Determine the (X, Y) coordinate at the center of the cell enclosing the given text.  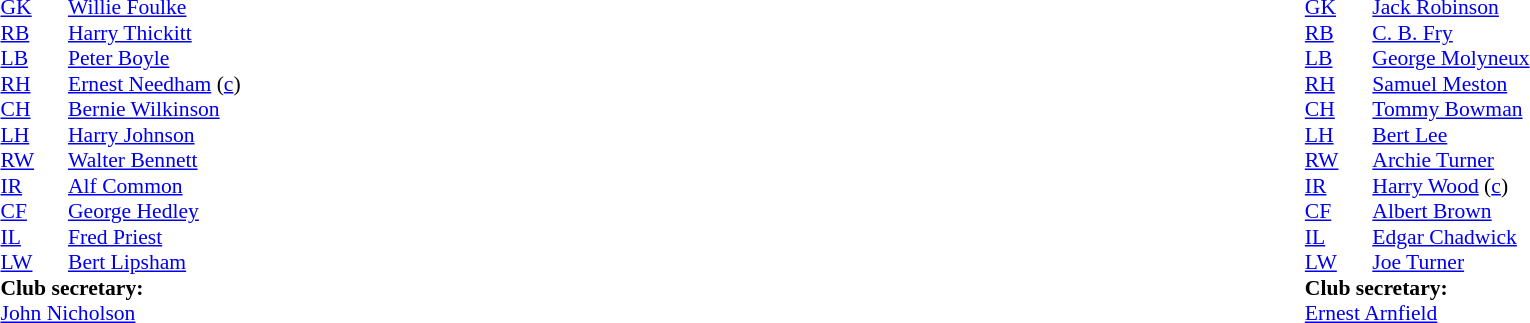
George Hedley (154, 211)
Joe Turner (1450, 263)
Alf Common (154, 186)
Tommy Bowman (1450, 109)
Walter Bennett (154, 161)
C. B. Fry (1450, 33)
Samuel Meston (1450, 84)
Albert Brown (1450, 211)
Fred Priest (154, 237)
Bert Lipsham (154, 263)
Harry Johnson (154, 135)
Peter Boyle (154, 59)
Ernest Needham (c) (154, 84)
Bernie Wilkinson (154, 109)
Harry Thickitt (154, 33)
Edgar Chadwick (1450, 237)
Bert Lee (1450, 135)
Harry Wood (c) (1450, 186)
George Molyneux (1450, 59)
Archie Turner (1450, 161)
